From the cell containing the given text, extract its center point as [X, Y] coordinate. 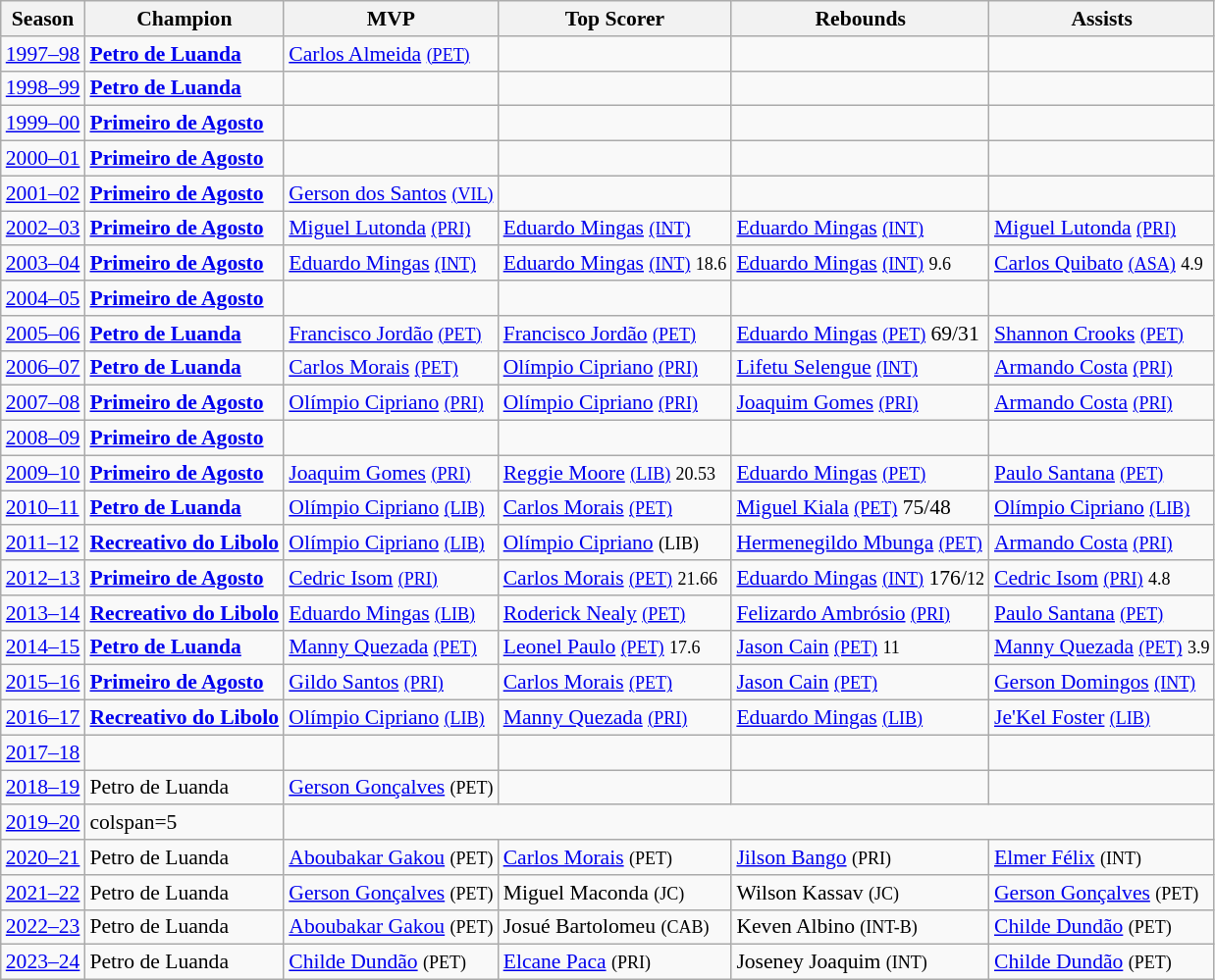
Manny Quezada (PET) 3.9 [1102, 647]
Assists [1102, 19]
Leonel Paulo (PET) 17.6 [615, 647]
2007–08 [43, 403]
2019–20 [43, 823]
Manny Quezada (PRI) [615, 718]
2018–19 [43, 788]
2014–15 [43, 647]
2003–04 [43, 264]
Top Scorer [615, 19]
Felizardo Ambrósio (PRI) [860, 613]
Gerson Domingos (INT) [1102, 683]
Miguel Maconda (JC) [615, 893]
2000–01 [43, 159]
Champion [185, 19]
2006–07 [43, 368]
2021–22 [43, 893]
Keven Albino (INT-B) [860, 927]
Shannon Crooks (PET) [1102, 334]
2012–13 [43, 578]
Lifetu Selengue (INT) [860, 368]
1998–99 [43, 88]
Carlos Quibato (ASA) 4.9 [1102, 264]
2010–11 [43, 508]
MVP [391, 19]
2009–10 [43, 473]
Jason Cain (PET) 11 [860, 647]
2023–24 [43, 962]
Eduardo Mingas (INT) 18.6 [615, 264]
2013–14 [43, 613]
Je'Kel Foster (LIB) [1102, 718]
2005–06 [43, 334]
Season [43, 19]
Joseney Joaquim (INT) [860, 962]
Gildo Santos (PRI) [391, 683]
Rebounds [860, 19]
Miguel Kiala (PET) 75/48 [860, 508]
1997–98 [43, 54]
2001–02 [43, 193]
2008–09 [43, 438]
Manny Quezada (PET) [391, 647]
Eduardo Mingas (INT) 9.6 [860, 264]
2016–17 [43, 718]
Eduardo Mingas (INT) 176/12 [860, 578]
Gerson dos Santos (VIL) [391, 193]
Josué Bartolomeu (CAB) [615, 927]
Eduardo Mingas (PET) 69/31 [860, 334]
Cedric Isom (PRI) 4.8 [1102, 578]
Wilson Kassav (JC) [860, 893]
2017–18 [43, 752]
Jason Cain (PET) [860, 683]
1999–00 [43, 124]
2002–03 [43, 229]
Carlos Almeida (PET) [391, 54]
2015–16 [43, 683]
Hermenegildo Mbunga (PET) [860, 543]
2011–12 [43, 543]
Cedric Isom (PRI) [391, 578]
Elmer Félix (INT) [1102, 857]
Carlos Morais (PET) 21.66 [615, 578]
2020–21 [43, 857]
colspan=5 [185, 823]
Elcane Paca (PRI) [615, 962]
Reggie Moore (LIB) 20.53 [615, 473]
Roderick Nealy (PET) [615, 613]
2004–05 [43, 298]
Jilson Bango (PRI) [860, 857]
2022–23 [43, 927]
Eduardo Mingas (PET) [860, 473]
